Determine the (x, y) coordinate at the center of the cell enclosing the given text.  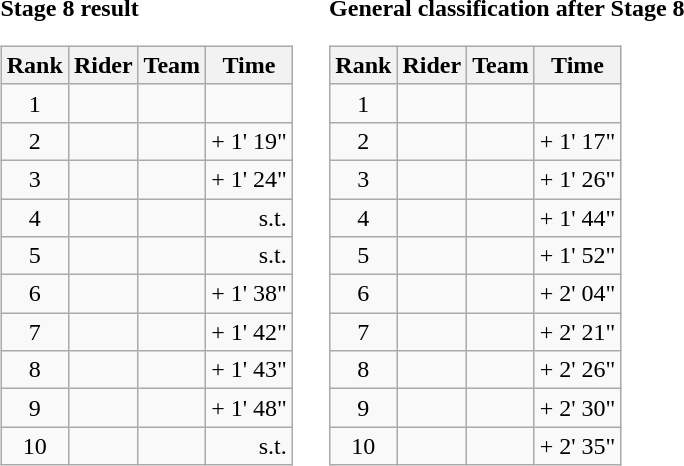
+ 2' 04" (578, 294)
+ 1' 19" (250, 141)
+ 2' 30" (578, 408)
+ 2' 21" (578, 332)
+ 2' 26" (578, 370)
+ 1' 38" (250, 294)
+ 1' 44" (578, 217)
+ 1' 42" (250, 332)
+ 1' 26" (578, 179)
+ 1' 52" (578, 256)
+ 1' 48" (250, 408)
+ 2' 35" (578, 446)
+ 1' 17" (578, 141)
+ 1' 24" (250, 179)
+ 1' 43" (250, 370)
